Find where the given text appears and provide that cell's center as [x, y] coordinate. 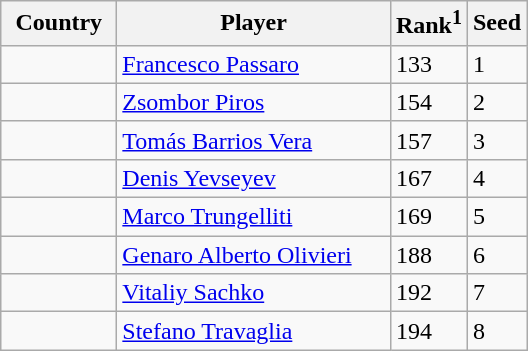
192 [428, 293]
154 [428, 102]
Denis Yevseyev [254, 178]
Marco Trungelliti [254, 217]
167 [428, 178]
Player [254, 24]
Country [59, 24]
188 [428, 255]
Tomás Barrios Vera [254, 140]
Francesco Passaro [254, 64]
133 [428, 64]
Stefano Travaglia [254, 331]
157 [428, 140]
2 [496, 102]
1 [496, 64]
6 [496, 255]
Genaro Alberto Olivieri [254, 255]
Zsombor Piros [254, 102]
3 [496, 140]
Vitaliy Sachko [254, 293]
194 [428, 331]
7 [496, 293]
5 [496, 217]
Rank1 [428, 24]
4 [496, 178]
169 [428, 217]
Seed [496, 24]
8 [496, 331]
